Detect which cell encompasses the target text, then output its (x, y) center coordinate. 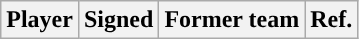
Player (40, 20)
Signed (118, 20)
Ref. (332, 20)
Former team (232, 20)
